Output the (x, y) coordinate of the center of the cell containing the given text.  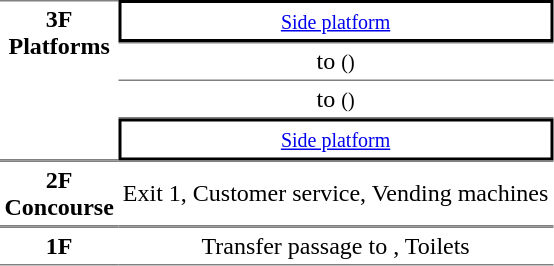
2FConcourse (59, 193)
1F (59, 246)
Transfer passage to , Toilets (335, 246)
Exit 1, Customer service, Vending machines (335, 193)
3FPlatforms (59, 80)
